Locate the cell with the specified text and output its (X, Y) center coordinate. 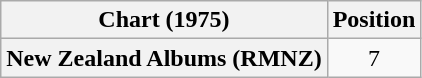
Position (374, 20)
New Zealand Albums (RMNZ) (164, 58)
7 (374, 58)
Chart (1975) (164, 20)
